Extract the (x, y) coordinate from the center of the cell holding the provided text.  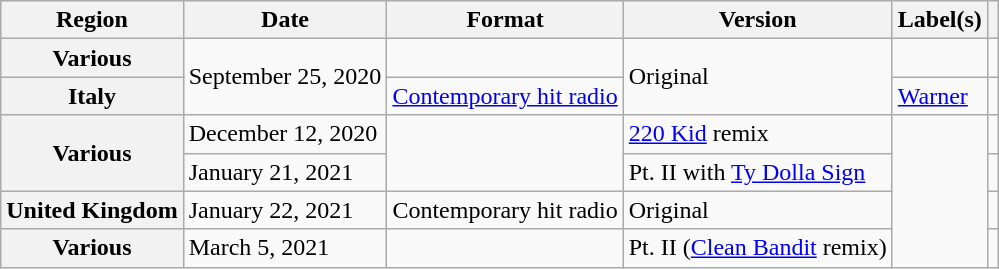
Region (92, 20)
Format (505, 20)
January 21, 2021 (285, 172)
Version (758, 20)
September 25, 2020 (285, 77)
March 5, 2021 (285, 248)
January 22, 2021 (285, 210)
Warner (940, 96)
United Kingdom (92, 210)
Pt. II (Clean Bandit remix) (758, 248)
Italy (92, 96)
Label(s) (940, 20)
December 12, 2020 (285, 134)
220 Kid remix (758, 134)
Date (285, 20)
Pt. II with Ty Dolla Sign (758, 172)
